For the text-containing cell, return its midpoint in [x, y] coordinate format. 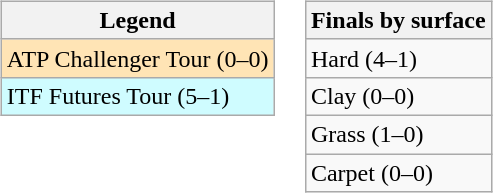
Hard (4–1) [398, 58]
Carpet (0–0) [398, 173]
Clay (0–0) [398, 96]
Grass (1–0) [398, 134]
ATP Challenger Tour (0–0) [138, 58]
Legend [138, 20]
Finals by surface [398, 20]
ITF Futures Tour (5–1) [138, 96]
